Scan for the cell matching the given text and deliver its (x, y) coordinate at center. 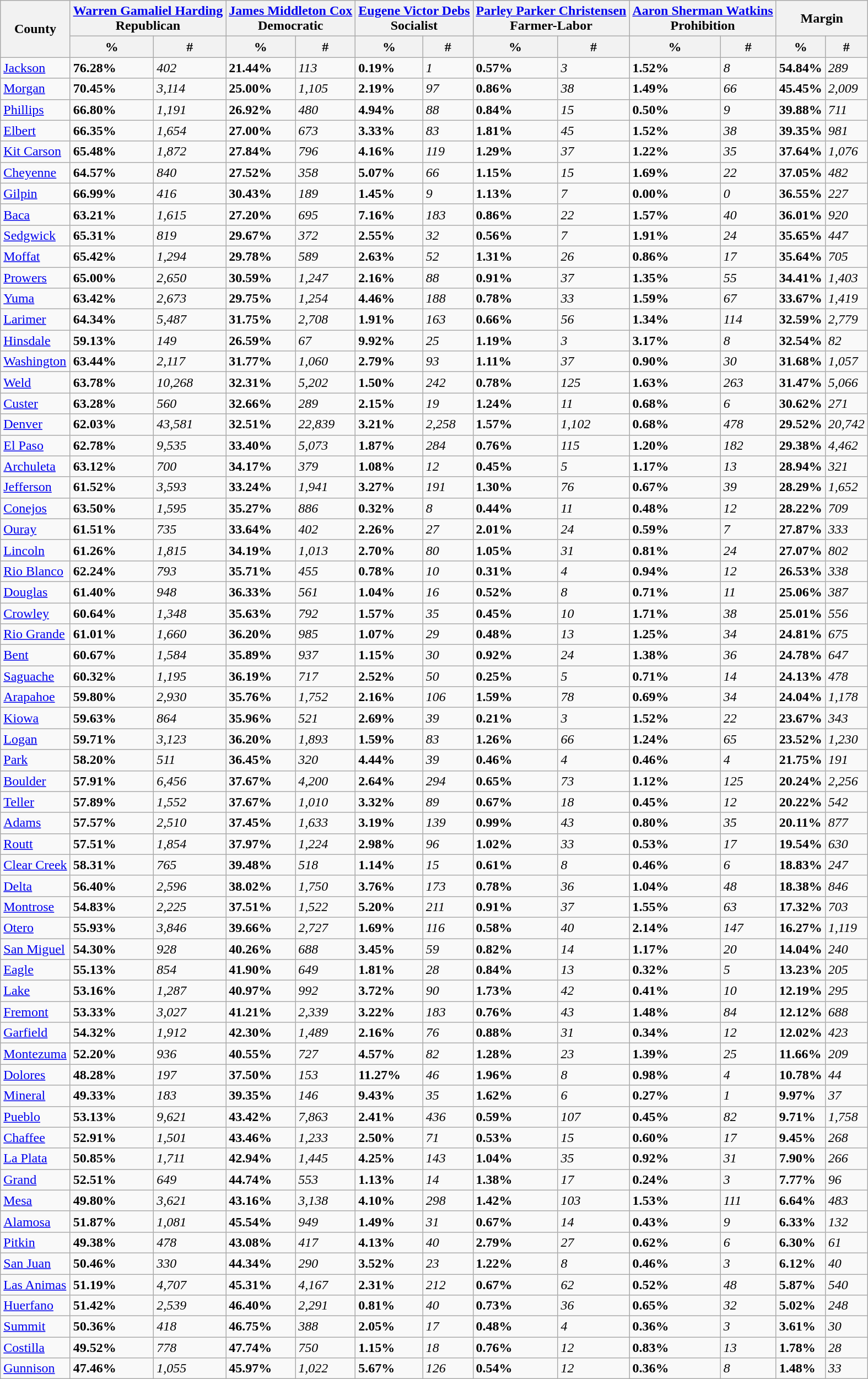
727 (325, 1054)
66.35% (112, 131)
205 (847, 970)
1,815 (190, 550)
49.33% (112, 1096)
20.24% (800, 781)
13.23% (800, 970)
Conejos (35, 508)
Boulder (35, 781)
143 (448, 1159)
Eagle (35, 970)
44 (847, 1075)
35.96% (261, 718)
65.42% (112, 256)
6.30% (800, 1242)
58.31% (112, 865)
1,501 (190, 1138)
Gilpin (35, 193)
41.90% (261, 970)
0.50% (675, 110)
Moffat (35, 256)
32.31% (261, 383)
24.13% (800, 676)
2.50% (389, 1138)
2.31% (389, 1285)
7.77% (800, 1179)
42.30% (261, 1033)
2,539 (190, 1306)
4.44% (389, 760)
705 (847, 256)
62.78% (112, 445)
7.16% (389, 214)
9.45% (800, 1138)
6.64% (800, 1200)
2.69% (389, 718)
31.77% (261, 362)
32.54% (800, 341)
27.87% (800, 529)
45.97% (261, 1369)
Crowley (35, 613)
2.01% (515, 529)
1,105 (325, 89)
2.26% (389, 529)
Warren Gamaliel HardingRepublican (148, 19)
936 (190, 1054)
0.34% (675, 1033)
700 (190, 466)
1.62% (515, 1096)
1.26% (515, 739)
29.52% (800, 424)
182 (748, 445)
57.51% (112, 844)
2.63% (389, 256)
84 (748, 1012)
27.52% (261, 173)
Washington (35, 362)
63.44% (112, 362)
928 (190, 949)
Garfield (35, 1033)
61.52% (112, 487)
1,584 (190, 655)
78 (594, 697)
16 (448, 592)
32.66% (261, 403)
80 (448, 550)
1,615 (190, 214)
7,863 (325, 1117)
53.33% (112, 1012)
1,419 (847, 299)
27.20% (261, 214)
31.68% (800, 362)
3.22% (389, 1012)
1.34% (675, 320)
3.19% (389, 823)
854 (190, 970)
Pitkin (35, 1242)
1.78% (800, 1348)
1,854 (190, 844)
343 (847, 718)
1,348 (190, 613)
1.71% (675, 613)
Pueblo (35, 1117)
54.30% (112, 949)
163 (448, 320)
3.33% (389, 131)
36.33% (261, 592)
4,707 (190, 1285)
Las Animas (35, 1285)
418 (190, 1327)
17.32% (800, 907)
24.04% (800, 697)
2.70% (389, 550)
2.41% (389, 1117)
61.01% (112, 634)
73 (594, 781)
0.98% (675, 1075)
5,066 (847, 383)
2,930 (190, 697)
1,652 (847, 487)
247 (847, 865)
0.94% (675, 571)
5,487 (190, 320)
Logan (35, 739)
0.60% (675, 1138)
3.76% (389, 886)
37.51% (261, 907)
Huerfano (35, 1306)
3.61% (800, 1327)
35.27% (261, 508)
0.25% (515, 676)
1.05% (515, 550)
227 (847, 193)
Baca (35, 214)
26.53% (800, 571)
3,138 (325, 1200)
447 (847, 235)
50.36% (112, 1327)
40.55% (261, 1054)
294 (448, 781)
50.46% (112, 1263)
819 (190, 235)
54.83% (112, 907)
132 (847, 1221)
0.21% (515, 718)
949 (325, 1221)
521 (325, 718)
284 (448, 445)
416 (190, 193)
Alamosa (35, 1221)
139 (448, 823)
796 (325, 152)
El Paso (35, 445)
56 (594, 320)
2.52% (389, 676)
114 (748, 320)
Teller (35, 802)
55.13% (112, 970)
1.96% (515, 1075)
2,225 (190, 907)
3,621 (190, 1200)
4,462 (847, 445)
29.38% (800, 445)
28.29% (800, 487)
20.11% (800, 823)
3,114 (190, 89)
25.01% (800, 613)
3.45% (389, 949)
18.38% (800, 886)
Saguache (35, 676)
59.63% (112, 718)
9,535 (190, 445)
3.21% (389, 424)
14.04% (800, 949)
71 (448, 1138)
1.35% (675, 277)
1,552 (190, 802)
1,010 (325, 802)
1,752 (325, 697)
66.99% (112, 193)
53.16% (112, 991)
695 (325, 214)
61.51% (112, 529)
1,195 (190, 676)
63.12% (112, 466)
1.53% (675, 1200)
43.46% (261, 1138)
66.80% (112, 110)
43.16% (261, 1200)
52.20% (112, 1054)
57.91% (112, 781)
240 (847, 949)
55.93% (112, 928)
33.40% (261, 445)
26 (594, 256)
37.45% (261, 823)
6.12% (800, 1263)
1.42% (515, 1200)
1,191 (190, 110)
153 (325, 1075)
Aaron Sherman WatkinsProhibition (703, 19)
89 (448, 802)
18.83% (800, 865)
2.55% (389, 235)
358 (325, 173)
24.81% (800, 634)
0.31% (515, 571)
673 (325, 131)
39.48% (261, 865)
589 (325, 256)
0.57% (515, 68)
0.41% (675, 991)
1.11% (515, 362)
59.13% (112, 341)
846 (847, 886)
Phillips (35, 110)
197 (190, 1075)
3,027 (190, 1012)
518 (325, 865)
3.32% (389, 802)
Sedgwick (35, 235)
Prowers (35, 277)
1,403 (847, 277)
709 (847, 508)
62.24% (112, 571)
Cheyenne (35, 173)
36.19% (261, 676)
1.55% (675, 907)
4.46% (389, 299)
41.21% (261, 1012)
35.65% (800, 235)
333 (847, 529)
717 (325, 676)
60.67% (112, 655)
22,839 (325, 424)
Parley Parker ChristensenFarmer-Labor (551, 19)
35.89% (261, 655)
54.32% (112, 1033)
Grand (35, 1179)
10,268 (190, 383)
1,595 (190, 508)
2,258 (448, 424)
560 (190, 403)
542 (847, 802)
1.39% (675, 1054)
0.82% (515, 949)
40.97% (261, 991)
Delta (35, 886)
1.31% (515, 256)
1.87% (389, 445)
1.08% (389, 466)
20 (748, 949)
23.52% (800, 739)
4.57% (389, 1054)
47.46% (112, 1369)
36.45% (261, 760)
62.03% (112, 424)
40.26% (261, 949)
3.17% (675, 341)
63.28% (112, 403)
35.63% (261, 613)
423 (847, 1033)
San Miguel (35, 949)
992 (325, 991)
Jackson (35, 68)
30.62% (800, 403)
372 (325, 235)
146 (325, 1096)
65.31% (112, 235)
263 (748, 383)
Costilla (35, 1348)
59.71% (112, 739)
2,256 (847, 781)
647 (847, 655)
1,230 (847, 739)
Larimer (35, 320)
103 (594, 1200)
6.33% (800, 1221)
Mesa (35, 1200)
1.07% (389, 634)
1,872 (190, 152)
248 (847, 1306)
1,294 (190, 256)
29.67% (261, 235)
379 (325, 466)
44.74% (261, 1179)
45.45% (800, 89)
37.64% (800, 152)
10.78% (800, 1075)
1,013 (325, 550)
1.73% (515, 991)
76.28% (112, 68)
Kit Carson (35, 152)
Gunnison (35, 1369)
3,846 (190, 928)
1,633 (325, 823)
1,912 (190, 1033)
46.40% (261, 1306)
2.05% (389, 1327)
60.32% (112, 676)
2,009 (847, 89)
0.73% (515, 1306)
920 (847, 214)
Margin (822, 19)
12.12% (800, 1012)
21.44% (261, 68)
29 (448, 634)
35.64% (800, 256)
271 (847, 403)
189 (325, 193)
1,022 (325, 1369)
33.67% (800, 299)
209 (847, 1054)
26.59% (261, 341)
39.88% (800, 110)
James Middleton CoxDemocratic (291, 19)
0.83% (675, 1348)
0.00% (675, 193)
19.54% (800, 844)
43,581 (190, 424)
55 (748, 277)
7.90% (800, 1159)
1,081 (190, 1221)
1,711 (190, 1159)
556 (847, 613)
2,510 (190, 823)
0.90% (675, 362)
1,893 (325, 739)
50 (448, 676)
34.19% (261, 550)
3,593 (190, 487)
35.76% (261, 697)
52.91% (112, 1138)
Routt (35, 844)
57.89% (112, 802)
31.47% (800, 383)
436 (448, 1117)
47.74% (261, 1348)
53.13% (112, 1117)
147 (748, 928)
0.66% (515, 320)
45.31% (261, 1285)
1.19% (515, 341)
1,060 (325, 362)
42 (594, 991)
877 (847, 823)
59.80% (112, 697)
1,287 (190, 991)
6,456 (190, 781)
29.75% (261, 299)
Park (35, 760)
Otero (35, 928)
0.99% (515, 823)
2,708 (325, 320)
16.27% (800, 928)
1.63% (675, 383)
111 (748, 1200)
2,779 (847, 320)
4.16% (389, 152)
36.55% (800, 193)
126 (448, 1369)
Morgan (35, 89)
2.19% (389, 89)
0.56% (515, 235)
3,123 (190, 739)
37.05% (800, 173)
5.67% (389, 1369)
32.51% (261, 424)
0.54% (515, 1369)
1.30% (515, 487)
27.00% (261, 131)
20.22% (800, 802)
387 (847, 592)
321 (847, 466)
1,445 (325, 1159)
985 (325, 634)
Lincoln (35, 550)
212 (448, 1285)
9.43% (389, 1096)
0.27% (675, 1096)
46.75% (261, 1327)
1,224 (325, 844)
19 (448, 403)
Summit (35, 1327)
Ouray (35, 529)
1,489 (325, 1033)
11.66% (800, 1054)
61 (847, 1242)
483 (847, 1200)
63.78% (112, 383)
63 (748, 907)
63.42% (112, 299)
51.42% (112, 1306)
28.94% (800, 466)
2,596 (190, 886)
60.64% (112, 613)
1.29% (515, 152)
34.17% (261, 466)
778 (190, 1348)
0.24% (675, 1179)
338 (847, 571)
45.54% (261, 1221)
540 (847, 1285)
Douglas (35, 592)
Dolores (35, 1075)
4.13% (389, 1242)
793 (190, 571)
5,073 (325, 445)
21.75% (800, 760)
Jefferson (35, 487)
23.67% (800, 718)
553 (325, 1179)
61.26% (112, 550)
1,758 (847, 1117)
1,750 (325, 886)
482 (847, 173)
2,673 (190, 299)
63.50% (112, 508)
46 (448, 1075)
58.20% (112, 760)
Arapahoe (35, 697)
1,247 (325, 277)
48.28% (112, 1075)
948 (190, 592)
4.10% (389, 1200)
480 (325, 110)
Fremont (35, 1012)
County (35, 29)
188 (448, 299)
511 (190, 760)
65.48% (112, 152)
703 (847, 907)
9,621 (190, 1117)
Elbert (35, 131)
937 (325, 655)
840 (190, 173)
56.40% (112, 886)
52 (448, 256)
Kiowa (35, 718)
97 (448, 89)
93 (448, 362)
9.92% (389, 341)
Denver (35, 424)
1.02% (515, 844)
Rio Blanco (35, 571)
26.92% (261, 110)
Chaffee (35, 1138)
388 (325, 1327)
2.64% (389, 781)
Clear Creek (35, 865)
1,119 (847, 928)
0.44% (515, 508)
2.15% (389, 403)
0.58% (515, 928)
12.02% (800, 1033)
70.45% (112, 89)
Archuleta (35, 466)
51.87% (112, 1221)
1.14% (389, 865)
630 (847, 844)
25.06% (800, 592)
750 (325, 1348)
0 (748, 193)
34.41% (800, 277)
802 (847, 550)
Eugene Victor DebsSocialist (414, 19)
268 (847, 1138)
49.52% (112, 1348)
3.27% (389, 487)
765 (190, 865)
4.25% (389, 1159)
Montrose (35, 907)
295 (847, 991)
1.28% (515, 1054)
0.19% (389, 68)
Weld (35, 383)
106 (448, 697)
Bent (35, 655)
30.59% (261, 277)
Lake (35, 991)
44.34% (261, 1263)
25.00% (261, 89)
65.00% (112, 277)
1,522 (325, 907)
1,254 (325, 299)
Custer (35, 403)
52.51% (112, 1179)
Adams (35, 823)
792 (325, 613)
63.21% (112, 214)
San Juan (35, 1263)
675 (847, 634)
1,233 (325, 1138)
30.43% (261, 193)
64.34% (112, 320)
864 (190, 718)
3.52% (389, 1263)
4,167 (325, 1285)
113 (325, 68)
1,660 (190, 634)
290 (325, 1263)
115 (594, 445)
57.57% (112, 823)
2,291 (325, 1306)
36.01% (800, 214)
43.42% (261, 1117)
2.98% (389, 844)
981 (847, 131)
1.12% (675, 781)
1,055 (190, 1369)
886 (325, 508)
2,727 (325, 928)
116 (448, 928)
5.87% (800, 1285)
45 (594, 131)
Rio Grande (35, 634)
90 (448, 991)
1.45% (389, 193)
1,941 (325, 487)
242 (448, 383)
38.02% (261, 886)
Mineral (35, 1096)
64.57% (112, 173)
11.27% (389, 1075)
298 (448, 1200)
50.85% (112, 1159)
2,117 (190, 362)
61.40% (112, 592)
2.14% (675, 928)
107 (594, 1117)
39.66% (261, 928)
1,654 (190, 131)
0.80% (675, 823)
2,650 (190, 277)
9.71% (800, 1117)
54.84% (800, 68)
417 (325, 1242)
La Plata (35, 1159)
1.50% (389, 383)
5.20% (389, 907)
0.69% (675, 697)
32.59% (800, 320)
24.78% (800, 655)
33.24% (261, 487)
4.94% (389, 110)
561 (325, 592)
211 (448, 907)
1,102 (594, 424)
266 (847, 1159)
1,076 (847, 152)
5.02% (800, 1306)
59 (448, 949)
27.84% (261, 152)
0.61% (515, 865)
43.08% (261, 1242)
711 (847, 110)
35.71% (261, 571)
27.07% (800, 550)
42.94% (261, 1159)
1,178 (847, 697)
0.88% (515, 1033)
0.43% (675, 1221)
5.07% (389, 173)
320 (325, 760)
65 (748, 739)
Montezuma (35, 1054)
Yuma (35, 299)
9.97% (800, 1096)
33.64% (261, 529)
119 (448, 152)
37.97% (261, 844)
1,057 (847, 362)
49.80% (112, 1200)
Hinsdale (35, 341)
5,202 (325, 383)
62 (594, 1285)
455 (325, 571)
2,339 (325, 1012)
1.20% (675, 445)
3.72% (389, 991)
49.38% (112, 1242)
1.25% (675, 634)
173 (448, 886)
4,200 (325, 781)
149 (190, 341)
28.22% (800, 508)
20,742 (847, 424)
0.62% (675, 1242)
735 (190, 529)
330 (190, 1263)
31.75% (261, 320)
51.19% (112, 1285)
37.50% (261, 1075)
12.19% (800, 991)
29.78% (261, 256)
